Identify which cell holds the provided text, then report its [X, Y] central coordinate. 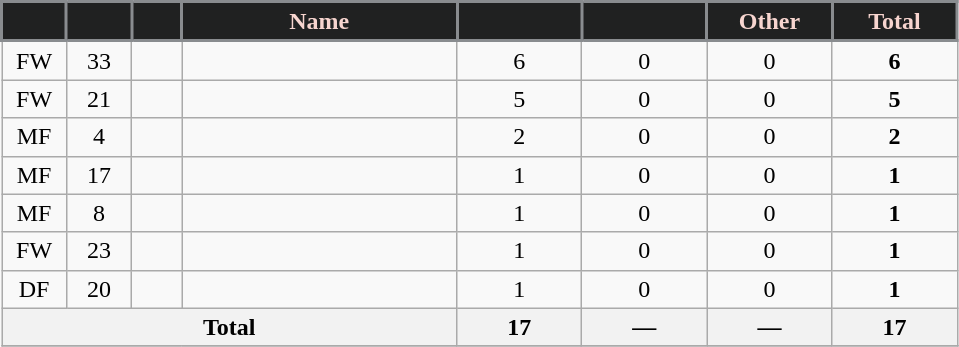
23 [100, 251]
4 [100, 137]
21 [100, 99]
Other [770, 22]
20 [100, 289]
DF [34, 289]
Name [320, 22]
8 [100, 213]
33 [100, 60]
